Locate the cell with the specified text and output its (X, Y) center coordinate. 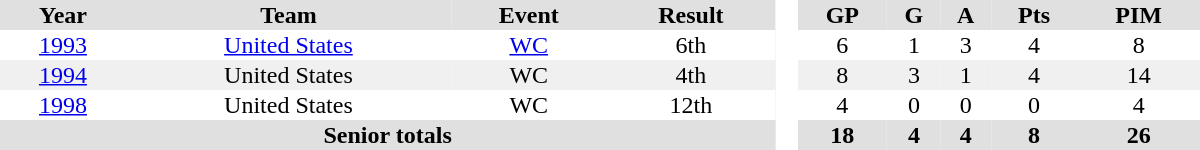
6 (842, 45)
PIM (1138, 15)
12th (692, 105)
Pts (1034, 15)
1993 (63, 45)
4th (692, 75)
26 (1138, 135)
Team (288, 15)
Year (63, 15)
1998 (63, 105)
Result (692, 15)
6th (692, 45)
18 (842, 135)
14 (1138, 75)
GP (842, 15)
G (914, 15)
Event (529, 15)
1994 (63, 75)
A (966, 15)
Senior totals (388, 135)
